Search for the cell housing the specified text and yield its (X, Y) center coordinate. 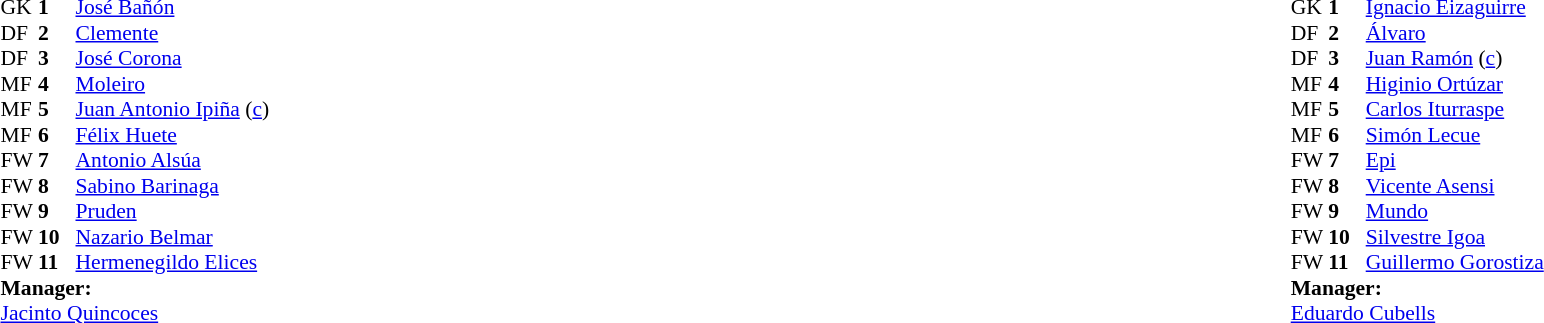
José Corona (173, 59)
Vicente Asensi (1455, 186)
Carlos Iturraspe (1455, 109)
Simón Lecue (1455, 135)
Pruden (173, 211)
Mundo (1455, 211)
Hermenegildo Elices (173, 263)
Moleiro (173, 84)
Juan Antonio Ipiña (c) (173, 109)
Álvaro (1455, 33)
Antonio Alsúa (173, 161)
Silvestre Igoa (1455, 237)
Nazario Belmar (173, 237)
Félix Huete (173, 135)
Juan Ramón (c) (1455, 59)
Guillermo Gorostiza (1455, 263)
Higinio Ortúzar (1455, 84)
Clemente (173, 33)
Sabino Barinaga (173, 186)
Epi (1455, 161)
